Return [X, Y] of the center of cell containing provided text 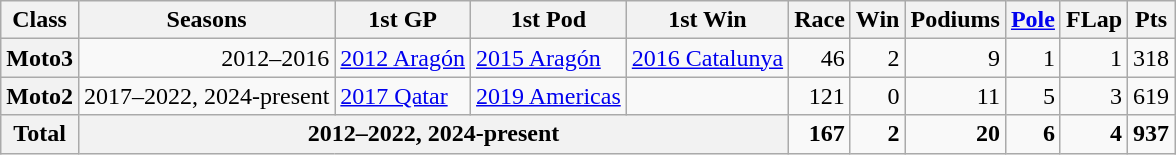
9 [955, 58]
2015 Aragón [549, 58]
1st Win [707, 20]
318 [1152, 58]
2017 Qatar [403, 96]
11 [955, 96]
Pts [1152, 20]
Moto2 [40, 96]
Podiums [955, 20]
Total [40, 134]
20 [955, 134]
3 [1094, 96]
46 [820, 58]
5 [1032, 96]
2012–2016 [206, 58]
121 [820, 96]
Race [820, 20]
619 [1152, 96]
6 [1032, 134]
2017–2022, 2024-present [206, 96]
Class [40, 20]
Moto3 [40, 58]
Win [878, 20]
2012 Aragón [403, 58]
1st GP [403, 20]
4 [1094, 134]
167 [820, 134]
0 [878, 96]
1st Pod [549, 20]
Seasons [206, 20]
2012–2022, 2024-present [433, 134]
FLap [1094, 20]
937 [1152, 134]
Pole [1032, 20]
2016 Catalunya [707, 58]
2019 Americas [549, 96]
